Find where the given text appears and provide that cell's center as (X, Y) coordinate. 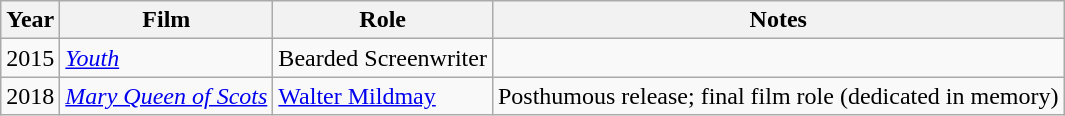
Bearded Screenwriter (383, 58)
Walter Mildmay (383, 96)
Posthumous release; final film role (dedicated in memory) (778, 96)
2015 (30, 58)
Youth (166, 58)
Year (30, 20)
Mary Queen of Scots (166, 96)
Role (383, 20)
Notes (778, 20)
2018 (30, 96)
Film (166, 20)
